Pinpoint the cell where the given text exists, returning its [X, Y] midpoint coordinate. 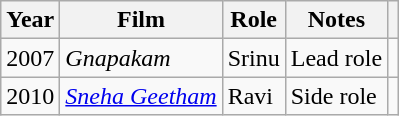
Sneha Geetham [141, 96]
Side role [336, 96]
Srinu [254, 58]
Film [141, 20]
2007 [30, 58]
Lead role [336, 58]
Notes [336, 20]
2010 [30, 96]
Ravi [254, 96]
Role [254, 20]
Gnapakam [141, 58]
Year [30, 20]
